Detect which cell encompasses the target text, then output its (x, y) center coordinate. 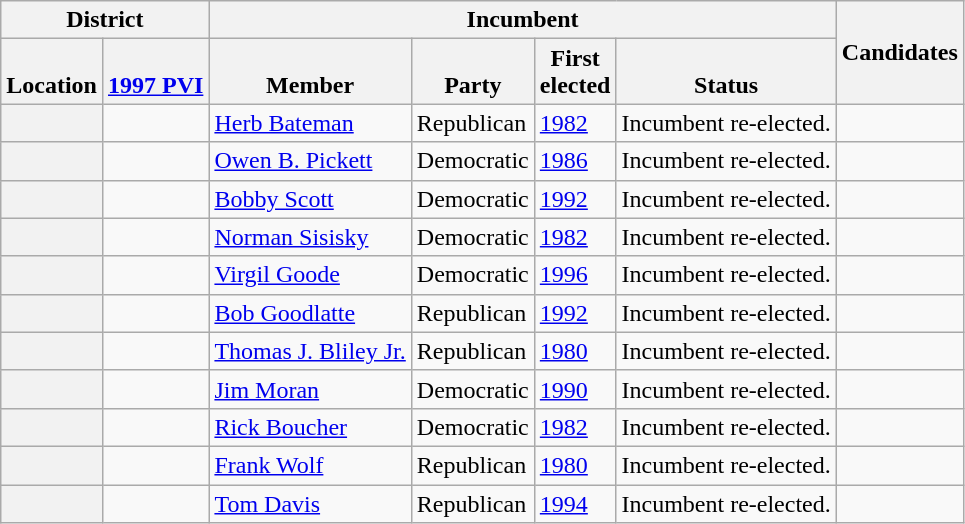
District (105, 20)
1997 PVI (155, 72)
Bob Goodlatte (310, 313)
Candidates (900, 52)
Norman Sisisky (310, 237)
Member (310, 72)
Owen B. Pickett (310, 161)
1996 (575, 275)
Frank Wolf (310, 465)
Rick Boucher (310, 427)
1994 (575, 503)
Party (472, 72)
Tom Davis (310, 503)
Thomas J. Bliley Jr. (310, 351)
Status (726, 72)
Firstelected (575, 72)
Bobby Scott (310, 199)
Virgil Goode (310, 275)
Jim Moran (310, 389)
Herb Bateman (310, 123)
1990 (575, 389)
1986 (575, 161)
Incumbent (522, 20)
Location (52, 72)
